Return the (X, Y) coordinate for the center point of the cell that contains the specified text.  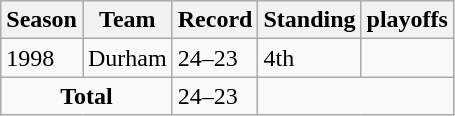
1998 (42, 58)
Record (215, 20)
4th (310, 58)
Team (127, 20)
Standing (310, 20)
Season (42, 20)
Total (86, 96)
playoffs (407, 20)
Durham (127, 58)
